Identify which cell holds the provided text, then report its (x, y) central coordinate. 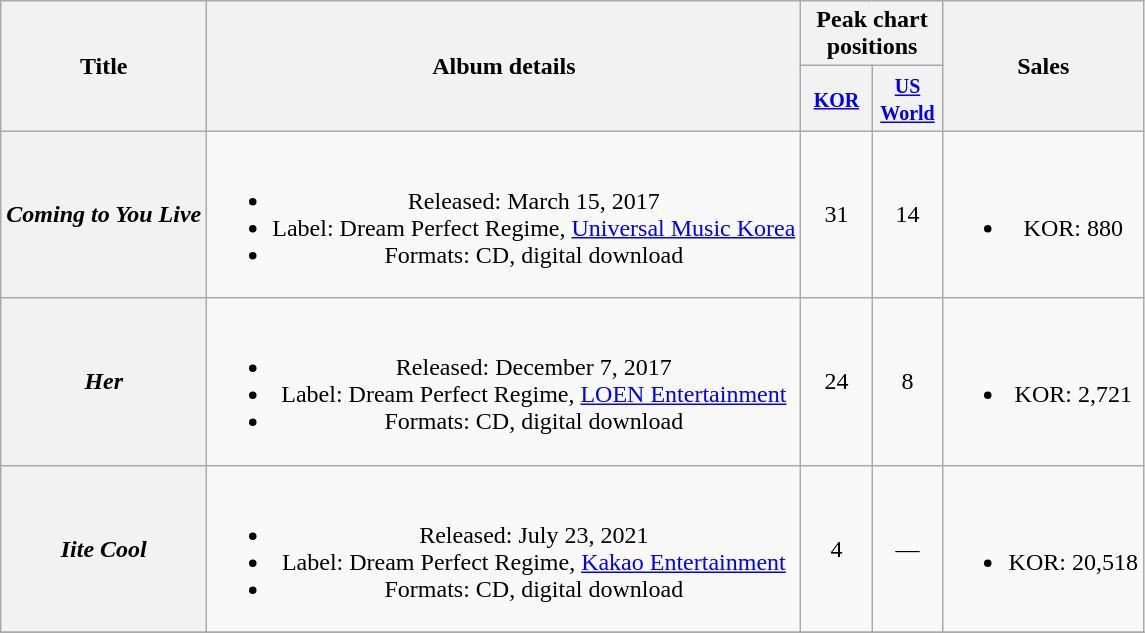
KOR: 20,518 (1043, 548)
KOR: 2,721 (1043, 382)
— (908, 548)
Released: December 7, 2017Label: Dream Perfect Regime, LOEN EntertainmentFormats: CD, digital download (504, 382)
Title (104, 66)
Iite Cool (104, 548)
Her (104, 382)
31 (836, 214)
24 (836, 382)
Released: July 23, 2021Label: Dream Perfect Regime, Kakao EntertainmentFormats: CD, digital download (504, 548)
Peak chart positions (872, 34)
14 (908, 214)
KOR (836, 98)
US World (908, 98)
4 (836, 548)
Released: March 15, 2017Label: Dream Perfect Regime, Universal Music KoreaFormats: CD, digital download (504, 214)
Sales (1043, 66)
Coming to You Live (104, 214)
KOR: 880 (1043, 214)
Album details (504, 66)
8 (908, 382)
